Provide the (X, Y) coordinate of the cell's center where the given text is located.  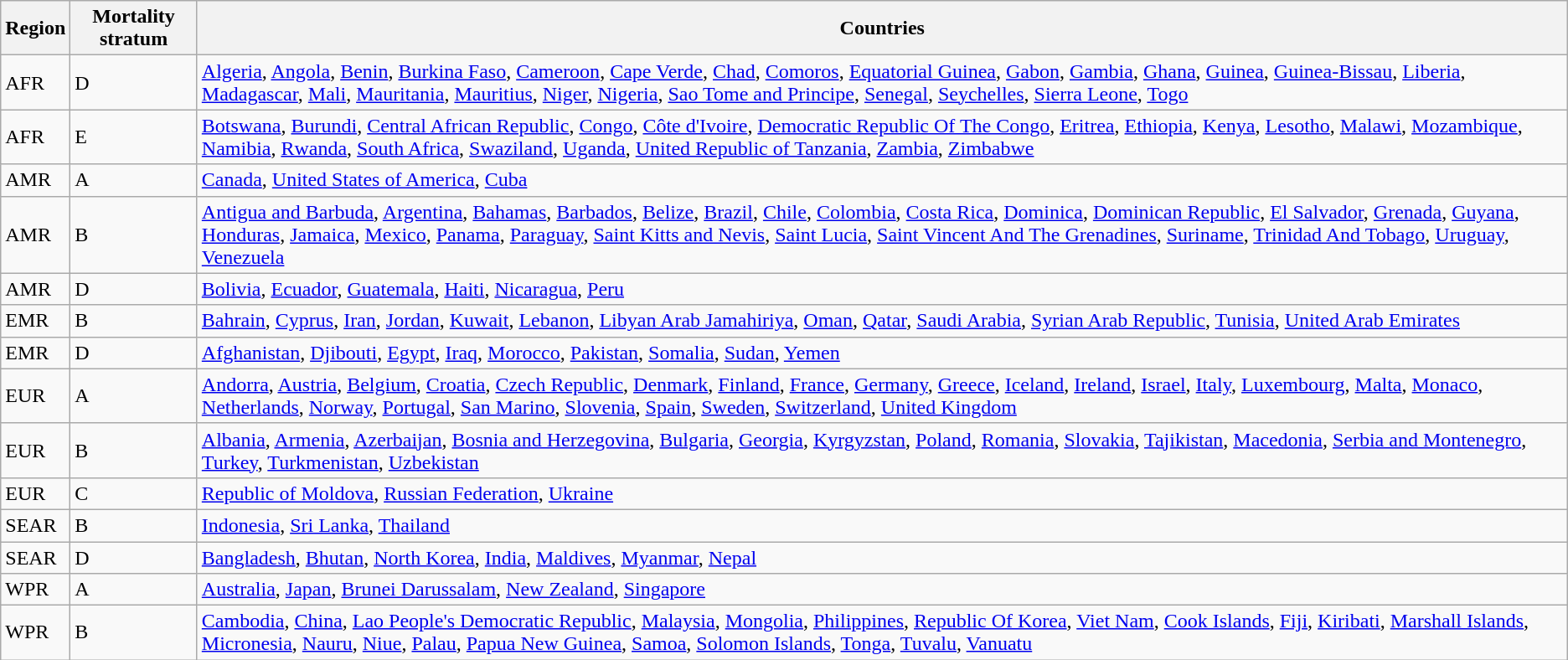
C (134, 493)
Afghanistan, Djibouti, Egypt, Iraq, Morocco, Pakistan, Somalia, Sudan, Yemen (882, 353)
Bangladesh, Bhutan, North Korea, India, Maldives, Myanmar, Nepal (882, 557)
Mortality stratum (134, 28)
Canada, United States of America, Cuba (882, 180)
Countries (882, 28)
Australia, Japan, Brunei Darussalam, New Zealand, Singapore (882, 590)
E (134, 137)
Indonesia, Sri Lanka, Thailand (882, 525)
Bolivia, Ecuador, Guatemala, Haiti, Nicaragua, Peru (882, 289)
Region (35, 28)
Republic of Moldova, Russian Federation, Ukraine (882, 493)
